Provide the [X, Y] coordinate of the cell's center where the given text is located.  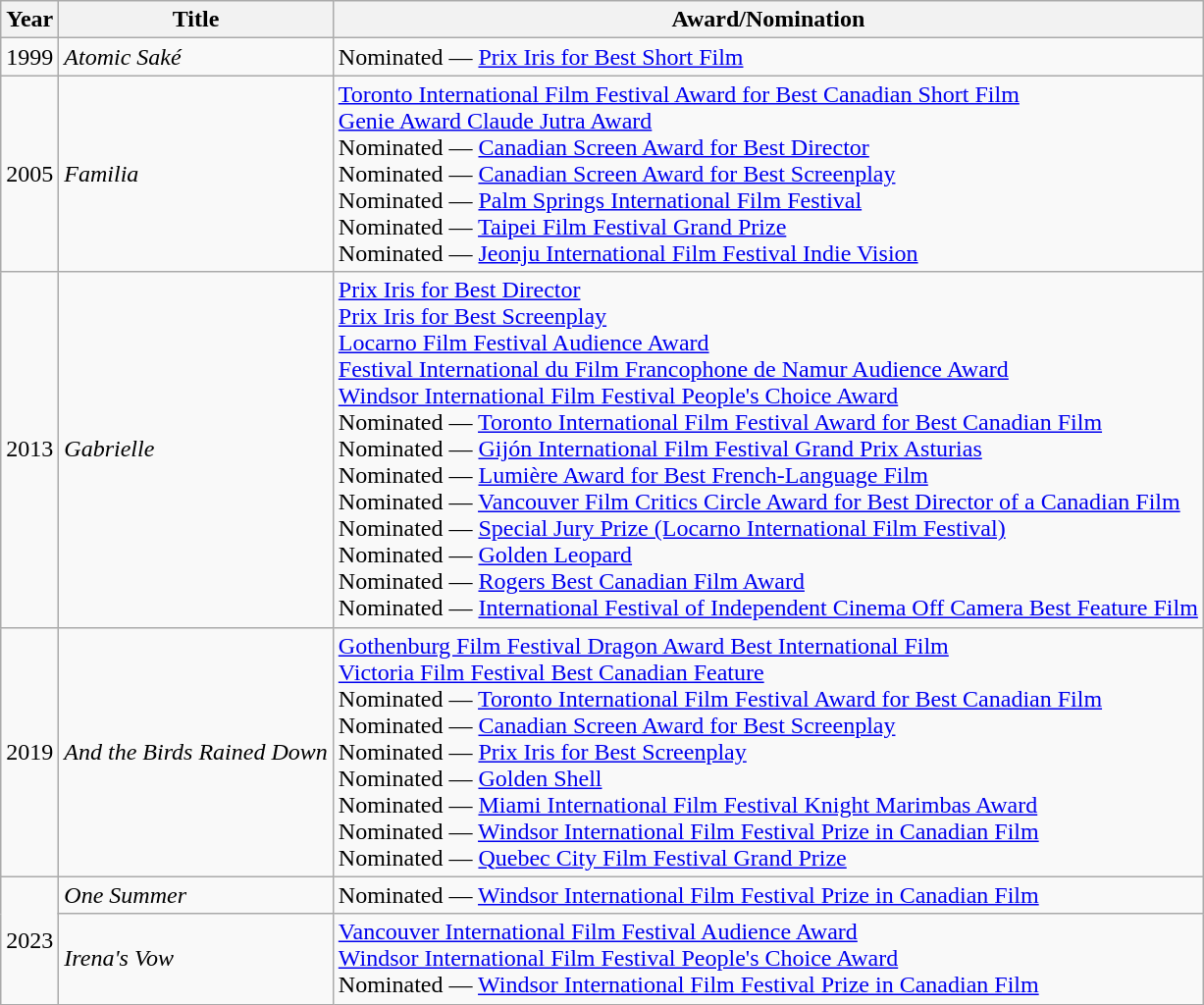
2013 [29, 450]
One Summer [196, 895]
And the Birds Rained Down [196, 752]
Gabrielle [196, 450]
2005 [29, 174]
Irena's Vow [196, 959]
Atomic Saké [196, 57]
Year [29, 20]
1999 [29, 57]
Title [196, 20]
Familia [196, 174]
Award/Nomination [767, 20]
Nominated — Windsor International Film Festival Prize in Canadian Film [767, 895]
2019 [29, 752]
Nominated — Prix Iris for Best Short Film [767, 57]
2023 [29, 940]
